Identify which cell holds the provided text, then report its [x, y] central coordinate. 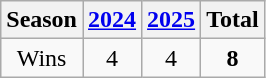
8 [233, 58]
2025 [172, 20]
Wins [42, 58]
2024 [112, 20]
Season [42, 20]
Total [233, 20]
